Return (x, y) of the center of cell containing provided text 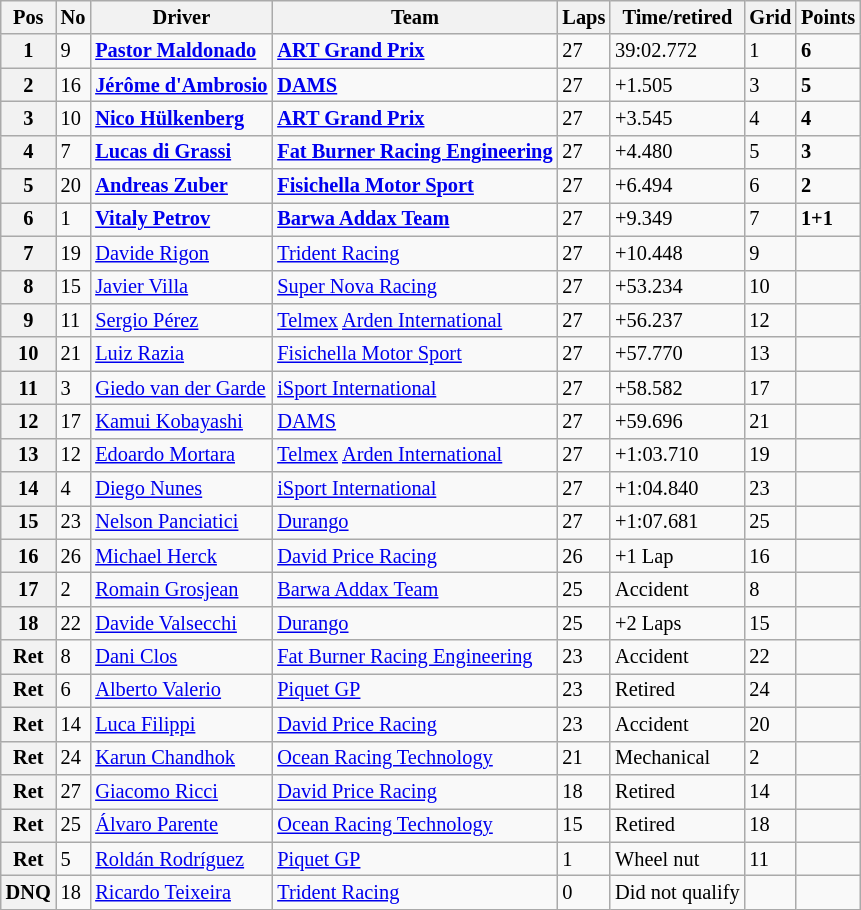
Did not qualify (677, 892)
Alberto Valerio (181, 690)
No (74, 17)
39:02.772 (677, 51)
+6.494 (677, 186)
Mechanical (677, 758)
Sergio Pérez (181, 320)
Ricardo Teixeira (181, 892)
+1.505 (677, 85)
Nelson Panciatici (181, 522)
Edoardo Mortara (181, 455)
Pos (28, 17)
Davide Rigon (181, 253)
+53.234 (677, 287)
1+1 (828, 219)
Grid (770, 17)
Time/retired (677, 17)
Luiz Razia (181, 354)
Davide Valsecchi (181, 623)
Nico Hülkenberg (181, 118)
Roldán Rodríguez (181, 859)
Javier Villa (181, 287)
Diego Nunes (181, 489)
Super Nova Racing (414, 287)
+2 Laps (677, 623)
+4.480 (677, 152)
Laps (584, 17)
+58.582 (677, 388)
+56.237 (677, 320)
+1:07.681 (677, 522)
Pastor Maldonado (181, 51)
+9.349 (677, 219)
Karun Chandhok (181, 758)
+1:04.840 (677, 489)
+3.545 (677, 118)
Lucas di Grassi (181, 152)
Wheel nut (677, 859)
Points (828, 17)
Driver (181, 17)
Team (414, 17)
Giedo van der Garde (181, 388)
DNQ (28, 892)
+57.770 (677, 354)
Álvaro Parente (181, 825)
0 (584, 892)
+1 Lap (677, 556)
+1:03.710 (677, 455)
Vitaly Petrov (181, 219)
Michael Herck (181, 556)
Jérôme d'Ambrosio (181, 85)
Andreas Zuber (181, 186)
Giacomo Ricci (181, 791)
+59.696 (677, 421)
Kamui Kobayashi (181, 421)
Romain Grosjean (181, 589)
+10.448 (677, 253)
Dani Clos (181, 657)
Luca Filippi (181, 724)
